Scan for the cell matching the given text and deliver its [X, Y] coordinate at center. 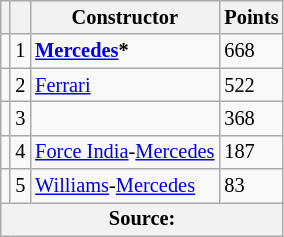
2 [20, 85]
Constructor [124, 17]
Ferrari [124, 85]
4 [20, 152]
Source: [142, 219]
187 [251, 152]
Points [251, 17]
1 [20, 51]
Williams-Mercedes [124, 186]
Force India-Mercedes [124, 152]
522 [251, 85]
368 [251, 118]
5 [20, 186]
Mercedes* [124, 51]
668 [251, 51]
3 [20, 118]
83 [251, 186]
